Detect which cell encompasses the target text, then output its (X, Y) center coordinate. 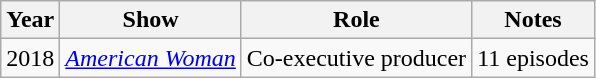
11 episodes (534, 58)
2018 (30, 58)
Role (356, 20)
Year (30, 20)
American Woman (151, 58)
Co-executive producer (356, 58)
Notes (534, 20)
Show (151, 20)
